Identify which cell holds the provided text, then report its [x, y] central coordinate. 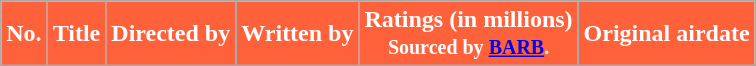
Ratings (in millions) Sourced by BARB. [468, 34]
No. [24, 34]
Directed by [171, 34]
Title [76, 34]
Written by [298, 34]
Original airdate [666, 34]
